Output the (x, y) coordinate of the center of the cell containing the given text.  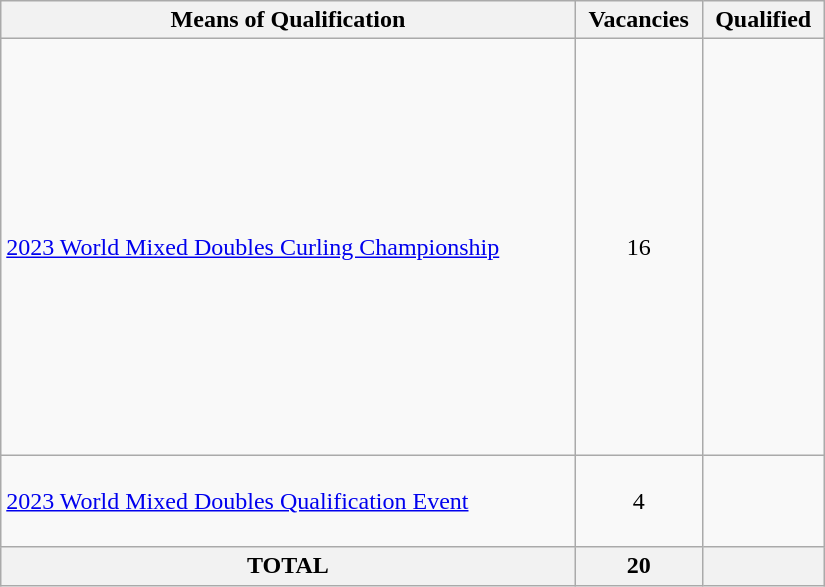
2023 World Mixed Doubles Qualification Event (288, 501)
2023 World Mixed Doubles Curling Championship (288, 247)
4 (638, 501)
Qualified (763, 20)
TOTAL (288, 566)
Vacancies (638, 20)
Means of Qualification (288, 20)
20 (638, 566)
16 (638, 247)
